Extract the (x, y) coordinate from the center of the cell holding the provided text.  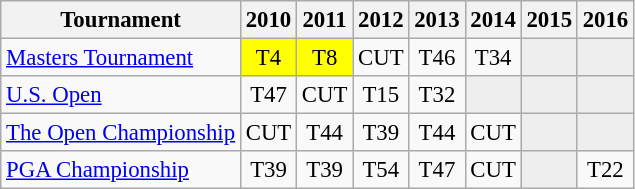
T8 (325, 58)
T32 (437, 95)
2015 (549, 20)
T46 (437, 58)
Masters Tournament (121, 58)
T54 (381, 170)
U.S. Open (121, 95)
2013 (437, 20)
PGA Championship (121, 170)
Tournament (121, 20)
T22 (605, 170)
2014 (493, 20)
T15 (381, 95)
T4 (268, 58)
The Open Championship (121, 133)
2010 (268, 20)
2011 (325, 20)
2012 (381, 20)
2016 (605, 20)
T34 (493, 58)
